Return the [x, y] coordinate for the center point of the cell that contains the specified text.  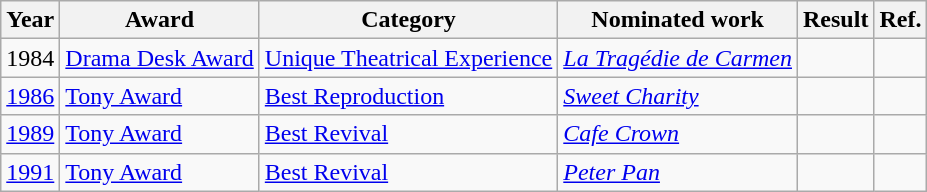
1984 [30, 58]
Best Reproduction [408, 96]
Sweet Charity [678, 96]
Result [836, 20]
1991 [30, 172]
1986 [30, 96]
Nominated work [678, 20]
Unique Theatrical Experience [408, 58]
Award [160, 20]
La Tragédie de Carmen [678, 58]
1989 [30, 134]
Year [30, 20]
Drama Desk Award [160, 58]
Cafe Crown [678, 134]
Peter Pan [678, 172]
Category [408, 20]
Ref. [900, 20]
